From the cell containing the given text, extract its center point as (x, y) coordinate. 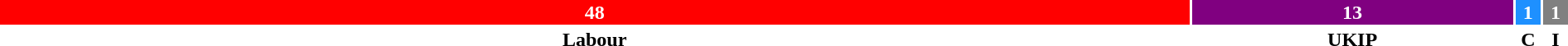
13 (1352, 12)
48 (594, 12)
